Scan for the cell matching the given text and deliver its [x, y] coordinate at center. 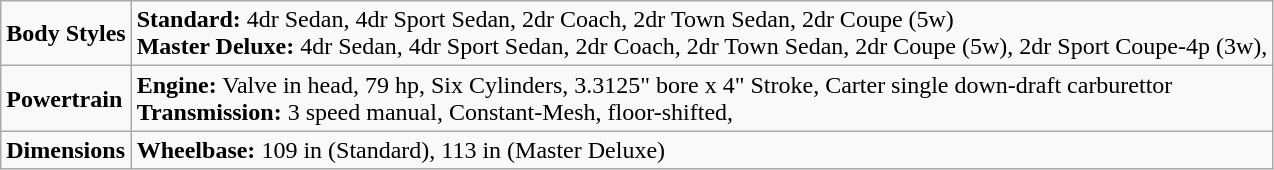
Wheelbase: 109 in (Standard), 113 in (Master Deluxe) [702, 150]
Powertrain [66, 98]
Body Styles [66, 34]
Dimensions [66, 150]
